Extract the (X, Y) coordinate from the center of the cell holding the provided text.  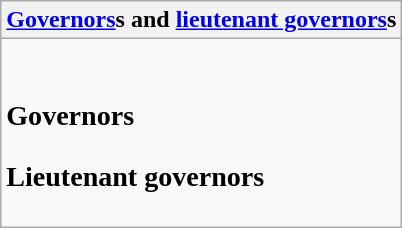
Governorss and lieutenant governorss (202, 20)
GovernorsLieutenant governors (202, 133)
